Return the (x, y) coordinate for the center point of the cell that contains the specified text.  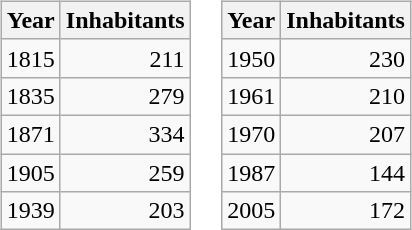
1987 (252, 173)
1905 (30, 173)
1950 (252, 58)
210 (346, 96)
334 (125, 134)
144 (346, 173)
172 (346, 211)
1871 (30, 134)
207 (346, 134)
2005 (252, 211)
211 (125, 58)
203 (125, 211)
1939 (30, 211)
1970 (252, 134)
1815 (30, 58)
259 (125, 173)
1961 (252, 96)
279 (125, 96)
230 (346, 58)
1835 (30, 96)
